Return the (x, y) coordinate for the center point of the cell that contains the specified text.  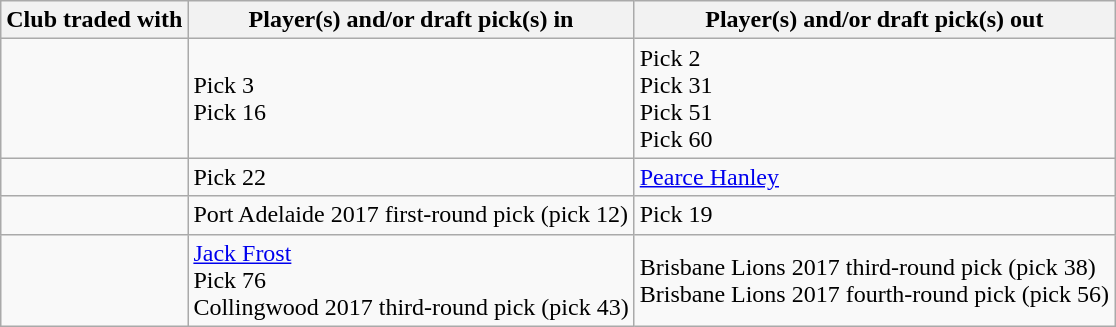
Pick 19 (874, 215)
Player(s) and/or draft pick(s) in (411, 20)
Player(s) and/or draft pick(s) out (874, 20)
Pick 22 (411, 177)
Pick 2Pick 31Pick 51Pick 60 (874, 98)
Brisbane Lions 2017 third-round pick (pick 38)Brisbane Lions 2017 fourth-round pick (pick 56) (874, 280)
Pearce Hanley (874, 177)
Port Adelaide 2017 first-round pick (pick 12) (411, 215)
Jack FrostPick 76Collingwood 2017 third-round pick (pick 43) (411, 280)
Club traded with (94, 20)
Pick 3Pick 16 (411, 98)
